Detect which cell encompasses the target text, then output its [x, y] center coordinate. 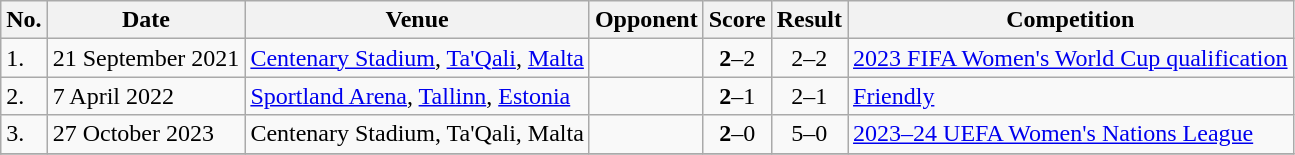
Opponent [646, 20]
2. [24, 96]
Friendly [1071, 96]
Result [809, 20]
Sportland Arena, Tallinn, Estonia [418, 96]
27 October 2023 [146, 134]
3. [24, 134]
5–0 [809, 134]
1. [24, 58]
21 September 2021 [146, 58]
No. [24, 20]
Venue [418, 20]
Date [146, 20]
7 April 2022 [146, 96]
2023 FIFA Women's World Cup qualification [1071, 58]
2023–24 UEFA Women's Nations League [1071, 134]
2–0 [737, 134]
Score [737, 20]
Competition [1071, 20]
